Search for the cell housing the specified text and yield its (x, y) center coordinate. 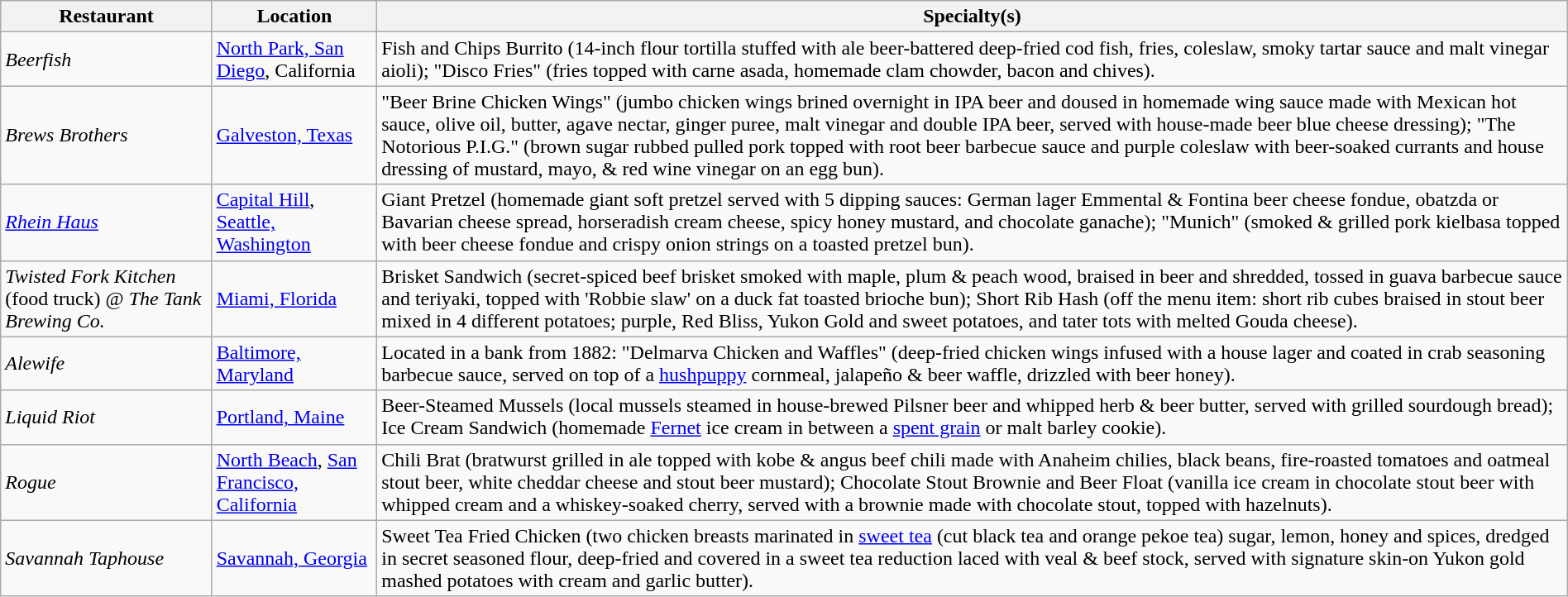
Twisted Fork Kitchen (food truck) @ The Tank Brewing Co. (106, 298)
Capital Hill, Seattle, Washington (294, 222)
Savannah Taphouse (106, 558)
Miami, Florida (294, 298)
Alewife (106, 364)
Baltimore, Maryland (294, 364)
Rogue (106, 482)
Rhein Haus (106, 222)
Restaurant (106, 17)
Location (294, 17)
North Park, San Diego, California (294, 60)
Liquid Riot (106, 417)
North Beach, San Francisco, California (294, 482)
Portland, Maine (294, 417)
Specialty(s) (973, 17)
Beerfish (106, 60)
Galveston, Texas (294, 136)
Savannah, Georgia (294, 558)
Brews Brothers (106, 136)
